Capture the cell that displays the provided text and extract its [x, y] central coordinate. 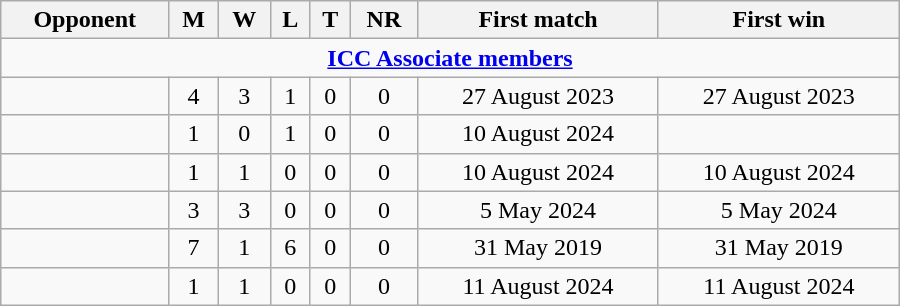
4 [194, 96]
6 [290, 248]
First match [538, 20]
M [194, 20]
W [244, 20]
L [290, 20]
First win [778, 20]
Opponent [85, 20]
T [330, 20]
ICC Associate members [450, 58]
NR [384, 20]
7 [194, 248]
